Search for the cell housing the specified text and yield its (X, Y) center coordinate. 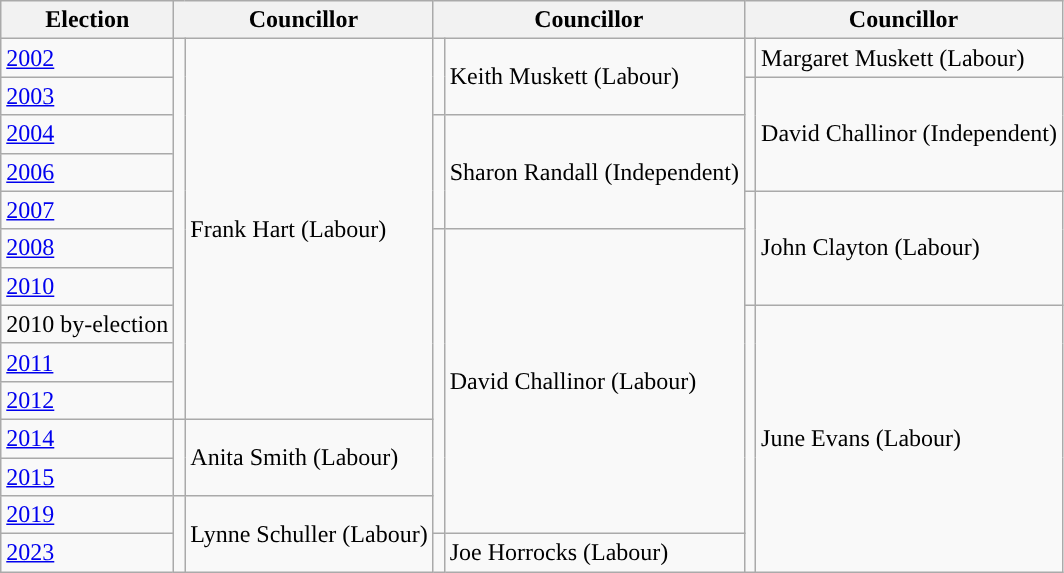
2023 (88, 553)
2015 (88, 477)
David Challinor (Labour) (594, 381)
2004 (88, 134)
2011 (88, 362)
2007 (88, 210)
David Challinor (Independent) (910, 134)
2014 (88, 438)
Frank Hart (Labour) (309, 230)
Joe Horrocks (Labour) (594, 553)
Sharon Randall (Independent) (594, 172)
John Clayton (Labour) (910, 248)
2008 (88, 248)
2002 (88, 58)
Keith Muskett (Labour) (594, 77)
2003 (88, 96)
Lynne Schuller (Labour) (309, 534)
2006 (88, 172)
June Evans (Labour) (910, 438)
Election (88, 20)
2019 (88, 515)
2012 (88, 400)
Anita Smith (Labour) (309, 457)
Margaret Muskett (Labour) (910, 58)
2010 by-election (88, 324)
2010 (88, 286)
